Detect which cell encompasses the target text, then output its [x, y] center coordinate. 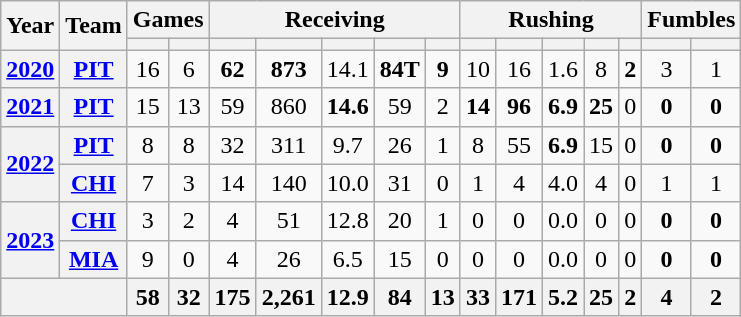
20 [400, 221]
6 [188, 69]
860 [288, 107]
9.7 [348, 145]
Team [94, 26]
2022 [30, 164]
96 [518, 107]
10.0 [348, 183]
5.2 [564, 297]
10 [478, 69]
Receiving [334, 20]
84 [400, 297]
171 [518, 297]
4.0 [564, 183]
33 [478, 297]
2021 [30, 107]
MIA [94, 259]
55 [518, 145]
6.5 [348, 259]
Fumbles [692, 20]
7 [148, 183]
1.6 [564, 69]
58 [148, 297]
873 [288, 69]
2023 [30, 240]
Year [30, 26]
2020 [30, 69]
31 [400, 183]
51 [288, 221]
12.8 [348, 221]
311 [288, 145]
2,261 [288, 297]
14.6 [348, 107]
84T [400, 69]
14.1 [348, 69]
12.9 [348, 297]
Games [168, 20]
62 [232, 69]
140 [288, 183]
175 [232, 297]
Rushing [550, 20]
